Scan for the cell matching the given text and deliver its [X, Y] coordinate at center. 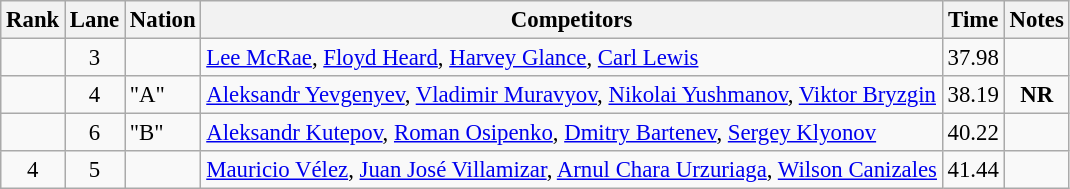
3 [95, 58]
Aleksandr Yevgenyev, Vladimir Muravyov, Nikolai Yushmanov, Viktor Bryzgin [572, 95]
5 [95, 170]
NR [1036, 95]
Lee McRae, Floyd Heard, Harvey Glance, Carl Lewis [572, 58]
Nation [163, 20]
Aleksandr Kutepov, Roman Osipenko, Dmitry Bartenev, Sergey Klyonov [572, 133]
40.22 [973, 133]
"B" [163, 133]
38.19 [973, 95]
41.44 [973, 170]
Time [973, 20]
Rank [33, 20]
"A" [163, 95]
Competitors [572, 20]
Lane [95, 20]
Mauricio Vélez, Juan José Villamizar, Arnul Chara Urzuriaga, Wilson Canizales [572, 170]
37.98 [973, 58]
Notes [1036, 20]
6 [95, 133]
